Scan for the cell matching the given text and deliver its (x, y) coordinate at center. 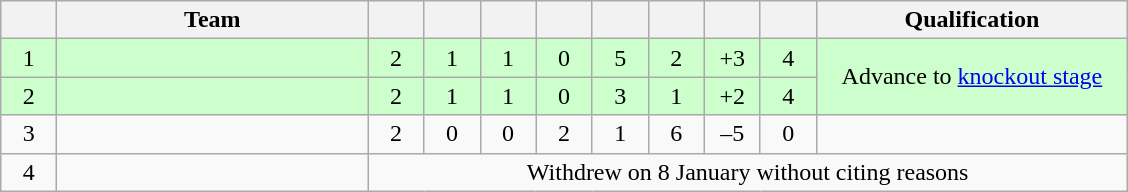
–5 (732, 134)
6 (676, 134)
Team (212, 20)
+3 (732, 58)
Withdrew on 8 January without citing reasons (748, 172)
5 (620, 58)
Advance to knockout stage (972, 77)
+2 (732, 96)
Qualification (972, 20)
